Return [X, Y] of the center of cell containing provided text 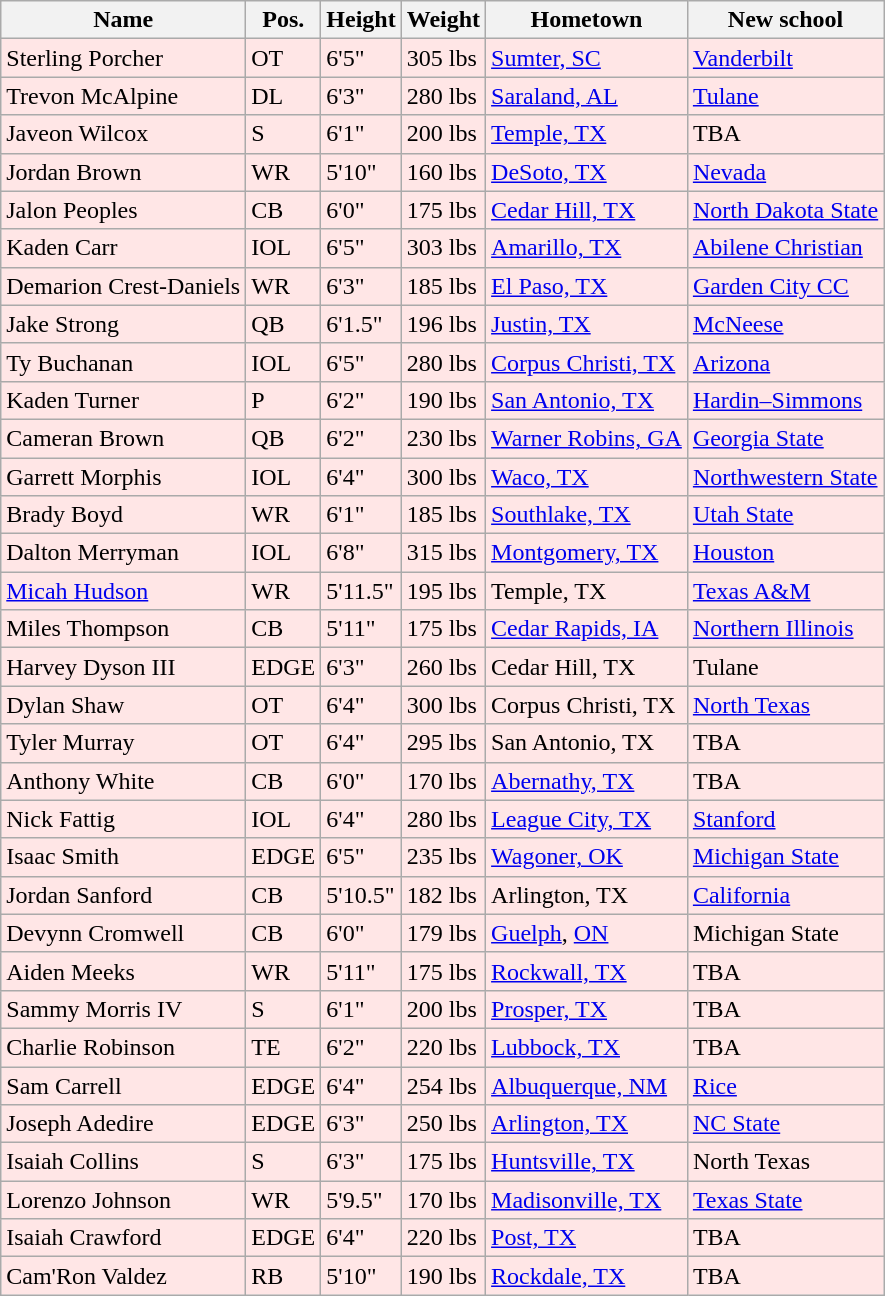
Sam Carrell [124, 1085]
Anthony White [124, 781]
Prosper, TX [587, 1009]
Ty Buchanan [124, 362]
Cameran Brown [124, 438]
El Paso, TX [587, 286]
Micah Hudson [124, 591]
Jalon Peoples [124, 210]
Georgia State [785, 438]
Nevada [785, 172]
Isaiah Collins [124, 1162]
Garrett Morphis [124, 477]
235 lbs [443, 857]
Hardin–Simmons [785, 400]
Post, TX [587, 1238]
Miles Thompson [124, 629]
Northwestern State [785, 477]
Trevon McAlpine [124, 96]
260 lbs [443, 667]
Amarillo, TX [587, 248]
Saraland, AL [587, 96]
Cedar Rapids, IA [587, 629]
Madisonville, TX [587, 1200]
DL [284, 96]
Devynn Cromwell [124, 933]
Texas State [785, 1200]
Kaden Carr [124, 248]
182 lbs [443, 895]
Texas A&M [785, 591]
Lubbock, TX [587, 1047]
RB [284, 1276]
5'11.5" [361, 591]
Waco, TX [587, 477]
TE [284, 1047]
Charlie Robinson [124, 1047]
Harvey Dyson III [124, 667]
Rice [785, 1085]
Albuquerque, NM [587, 1085]
Pos. [284, 20]
Wagoner, OK [587, 857]
Height [361, 20]
California [785, 895]
160 lbs [443, 172]
Name [124, 20]
Dylan Shaw [124, 705]
Sterling Porcher [124, 58]
Stanford [785, 819]
Warner Robins, GA [587, 438]
Jordan Brown [124, 172]
254 lbs [443, 1085]
5'9.5" [361, 1200]
250 lbs [443, 1124]
Sumter, SC [587, 58]
Sammy Morris IV [124, 1009]
Guelph, ON [587, 933]
Isaac Smith [124, 857]
195 lbs [443, 591]
McNeese [785, 324]
Abilene Christian [785, 248]
Dalton Merryman [124, 553]
Nick Fattig [124, 819]
Rockwall, TX [587, 971]
Hometown [587, 20]
6'8" [361, 553]
230 lbs [443, 438]
305 lbs [443, 58]
Aiden Meeks [124, 971]
6'1.5" [361, 324]
Houston [785, 553]
Abernathy, TX [587, 781]
Tyler Murray [124, 743]
NC State [785, 1124]
Isaiah Crawford [124, 1238]
Montgomery, TX [587, 553]
Joseph Adedire [124, 1124]
Demarion Crest-Daniels [124, 286]
179 lbs [443, 933]
Kaden Turner [124, 400]
Jordan Sanford [124, 895]
League City, TX [587, 819]
5'10.5" [361, 895]
Javeon Wilcox [124, 134]
303 lbs [443, 248]
Huntsville, TX [587, 1162]
Cam'Ron Valdez [124, 1276]
Arizona [785, 362]
Justin, TX [587, 324]
Rockdale, TX [587, 1276]
Garden City CC [785, 286]
P [284, 400]
196 lbs [443, 324]
315 lbs [443, 553]
New school [785, 20]
Brady Boyd [124, 515]
Weight [443, 20]
Utah State [785, 515]
295 lbs [443, 743]
Southlake, TX [587, 515]
Lorenzo Johnson [124, 1200]
Vanderbilt [785, 58]
North Dakota State [785, 210]
Jake Strong [124, 324]
Northern Illinois [785, 629]
DeSoto, TX [587, 172]
